Detect which cell encompasses the target text, then output its [X, Y] center coordinate. 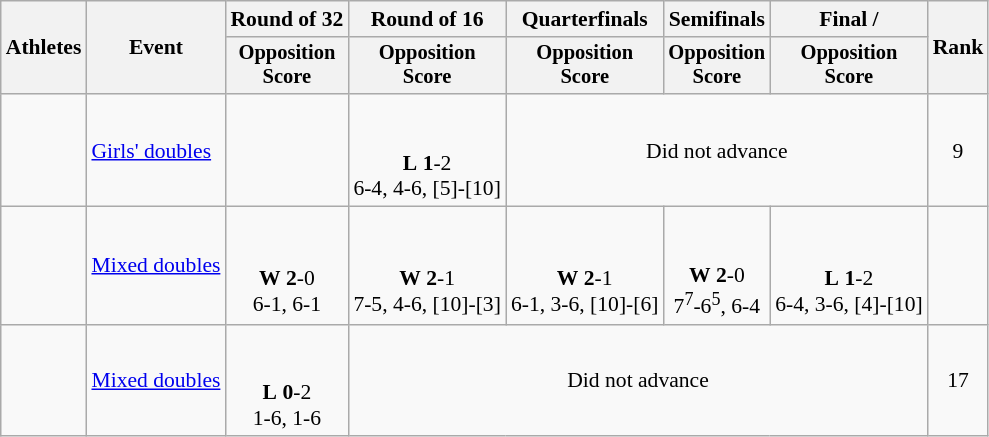
L 0-2 1-6, 1-6 [286, 380]
W 2-0 6-1, 6-1 [286, 266]
Semifinals [718, 19]
17 [958, 380]
Rank [958, 48]
Quarterfinals [585, 19]
Girls' doubles [156, 150]
9 [958, 150]
Final / [849, 19]
W 2-1 7-5, 4-6, [10]-[3] [427, 266]
W 2-0 77-65, 6-4 [718, 266]
L 1-2 6-4, 3-6, [4]-[10] [849, 266]
Event [156, 48]
Athletes [44, 48]
L 1-2 6-4, 4-6, [5]-[10] [427, 150]
W 2-1 6-1, 3-6, [10]-[6] [585, 266]
Round of 32 [286, 19]
Round of 16 [427, 19]
